For the text-containing cell, return its midpoint in (x, y) coordinate format. 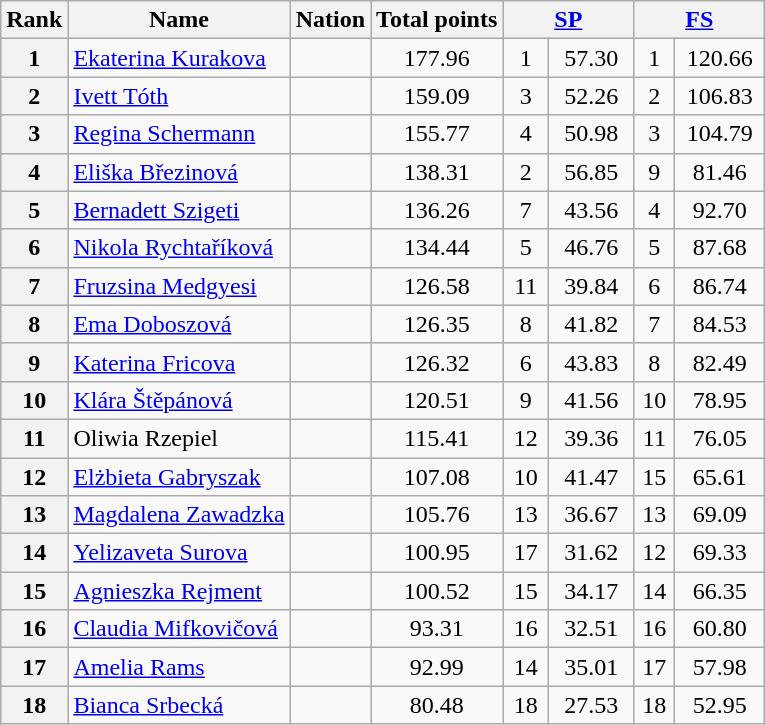
76.05 (720, 438)
120.51 (437, 400)
177.96 (437, 58)
134.44 (437, 248)
39.36 (592, 438)
87.68 (720, 248)
Nikola Rychtaříková (179, 248)
92.70 (720, 210)
41.56 (592, 400)
Magdalena Zawadzka (179, 515)
35.01 (592, 667)
Total points (437, 20)
65.61 (720, 477)
78.95 (720, 400)
126.32 (437, 362)
Katerina Fricova (179, 362)
31.62 (592, 553)
69.33 (720, 553)
120.66 (720, 58)
46.76 (592, 248)
56.85 (592, 172)
Regina Schermann (179, 134)
57.98 (720, 667)
41.82 (592, 324)
39.84 (592, 286)
66.35 (720, 591)
Oliwia Rzepiel (179, 438)
Ema Doboszová (179, 324)
SP (568, 20)
115.41 (437, 438)
Eliška Březinová (179, 172)
106.83 (720, 96)
126.35 (437, 324)
Fruzsina Medgyesi (179, 286)
Bianca Srbecká (179, 705)
82.49 (720, 362)
155.77 (437, 134)
80.48 (437, 705)
Yelizaveta Surova (179, 553)
104.79 (720, 134)
Amelia Rams (179, 667)
100.95 (437, 553)
27.53 (592, 705)
60.80 (720, 629)
69.09 (720, 515)
57.30 (592, 58)
52.26 (592, 96)
93.31 (437, 629)
FS (700, 20)
34.17 (592, 591)
41.47 (592, 477)
Agnieszka Rejment (179, 591)
43.83 (592, 362)
100.52 (437, 591)
138.31 (437, 172)
Bernadett Szigeti (179, 210)
Elżbieta Gabryszak (179, 477)
32.51 (592, 629)
43.56 (592, 210)
Claudia Mifkovičová (179, 629)
Klára Štěpánová (179, 400)
81.46 (720, 172)
Rank (34, 20)
Nation (330, 20)
52.95 (720, 705)
Name (179, 20)
159.09 (437, 96)
107.08 (437, 477)
50.98 (592, 134)
105.76 (437, 515)
84.53 (720, 324)
126.58 (437, 286)
Ivett Tóth (179, 96)
36.67 (592, 515)
Ekaterina Kurakova (179, 58)
92.99 (437, 667)
136.26 (437, 210)
86.74 (720, 286)
